Capture the cell that displays the provided text and extract its [X, Y] central coordinate. 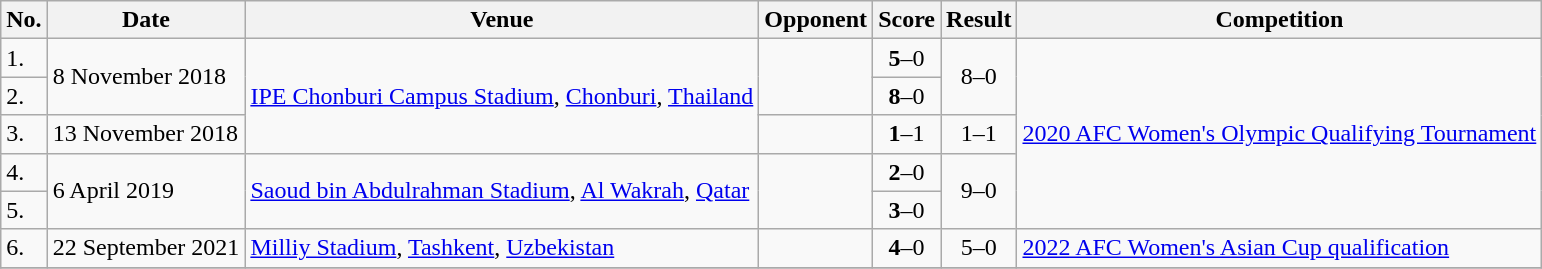
2022 AFC Women's Asian Cup qualification [1280, 248]
6 April 2019 [146, 191]
3. [24, 134]
9–0 [979, 191]
4–0 [907, 248]
3–0 [907, 210]
6. [24, 248]
1. [24, 58]
5. [24, 210]
4. [24, 172]
2. [24, 96]
8 November 2018 [146, 77]
No. [24, 20]
Saoud bin Abdulrahman Stadium, Al Wakrah, Qatar [502, 191]
IPE Chonburi Campus Stadium, Chonburi, Thailand [502, 96]
2–0 [907, 172]
Result [979, 20]
Score [907, 20]
Date [146, 20]
Venue [502, 20]
Competition [1280, 20]
22 September 2021 [146, 248]
2020 AFC Women's Olympic Qualifying Tournament [1280, 134]
Opponent [816, 20]
Milliy Stadium, Tashkent, Uzbekistan [502, 248]
13 November 2018 [146, 134]
